Provide the (x, y) coordinate of the cell's center where the given text is located.  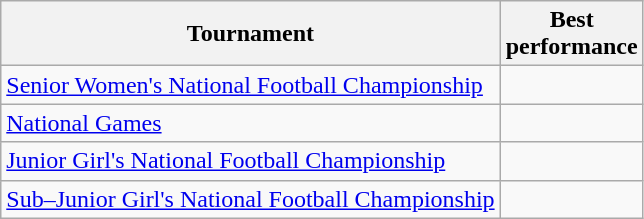
Sub–Junior Girl's National Football Championship (250, 199)
Bestperformance (572, 34)
Senior Women's National Football Championship (250, 85)
Junior Girl's National Football Championship (250, 161)
National Games (250, 123)
Tournament (250, 34)
